Capture the cell that displays the provided text and extract its (x, y) central coordinate. 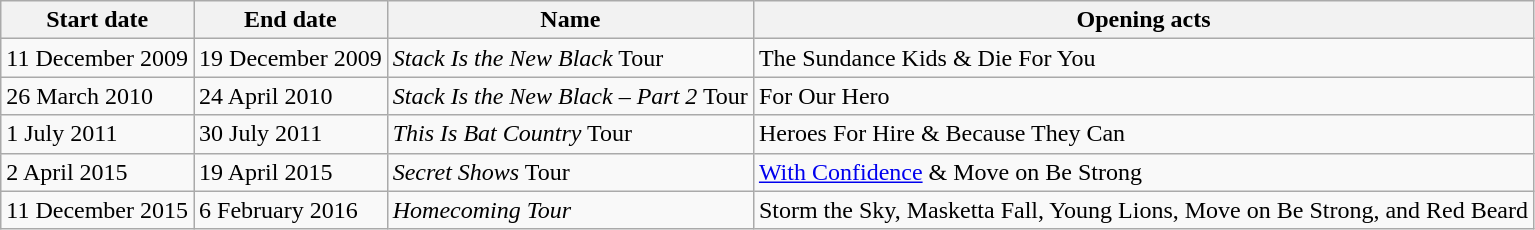
30 July 2011 (291, 134)
2 April 2015 (98, 172)
24 April 2010 (291, 96)
26 March 2010 (98, 96)
1 July 2011 (98, 134)
11 December 2015 (98, 210)
Heroes For Hire & Because They Can (1143, 134)
Start date (98, 20)
Homecoming Tour (570, 210)
With Confidence & Move on Be Strong (1143, 172)
End date (291, 20)
Opening acts (1143, 20)
Storm the Sky, Masketta Fall, Young Lions, Move on Be Strong, and Red Beard (1143, 210)
For Our Hero (1143, 96)
This Is Bat Country Tour (570, 134)
Stack Is the New Black – Part 2 Tour (570, 96)
Secret Shows Tour (570, 172)
19 April 2015 (291, 172)
Name (570, 20)
11 December 2009 (98, 58)
The Sundance Kids & Die For You (1143, 58)
6 February 2016 (291, 210)
Stack Is the New Black Tour (570, 58)
19 December 2009 (291, 58)
